Pinpoint the cell where the given text exists, returning its [X, Y] midpoint coordinate. 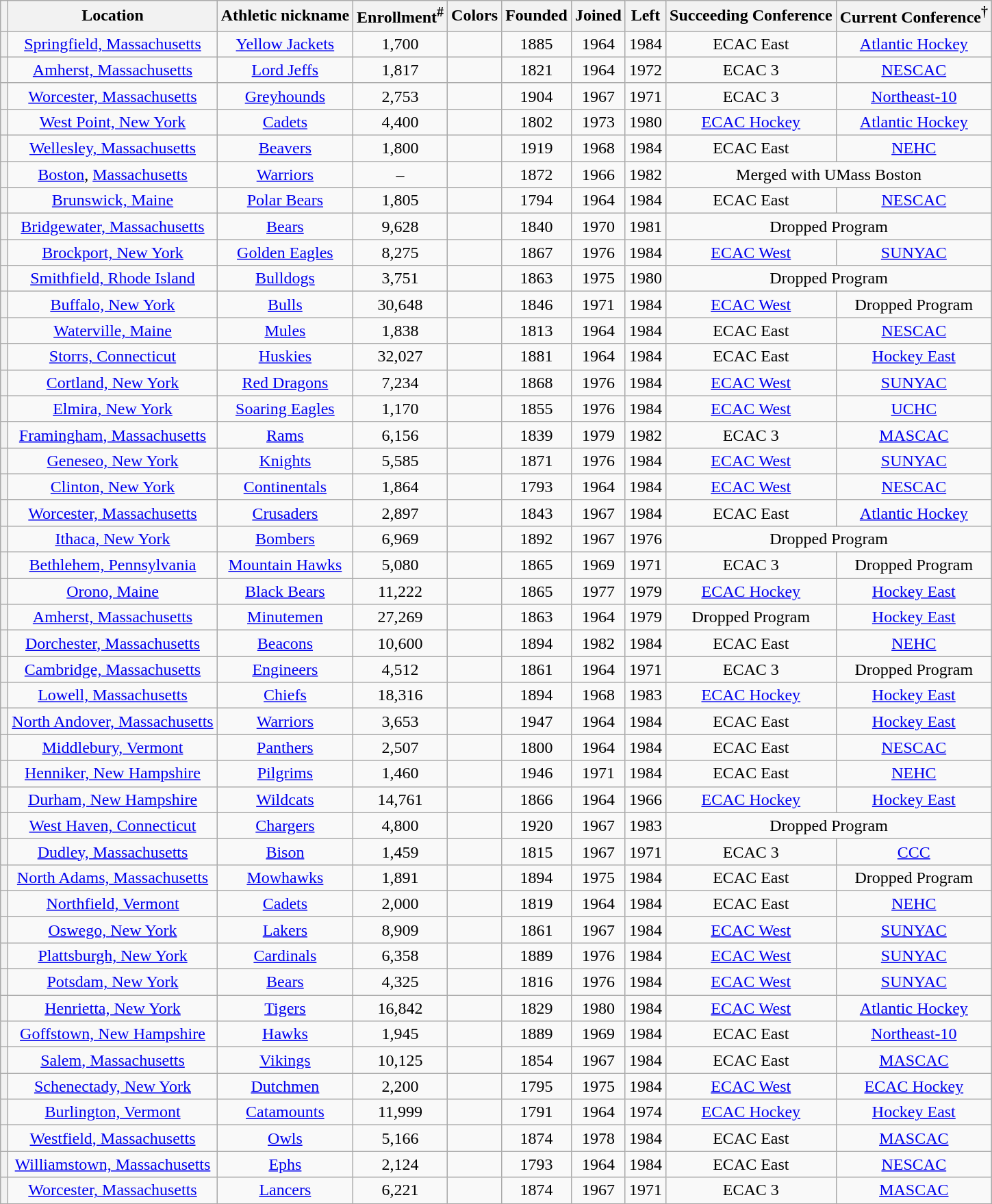
1972 [645, 70]
Joined [598, 16]
1839 [537, 435]
Bombers [285, 539]
Athletic nickname [285, 16]
West Point, New York [112, 122]
1881 [537, 357]
1,170 [400, 409]
West Haven, Connecticut [112, 825]
8,275 [400, 253]
Smithfield, Rhode Island [112, 279]
1974 [645, 1112]
1843 [537, 513]
Dutchmen [285, 1086]
Colors [475, 16]
Burlington, Vermont [112, 1112]
1815 [537, 851]
1867 [537, 253]
Bison [285, 851]
Black Bears [285, 591]
1919 [537, 149]
1868 [537, 383]
North Adams, Massachusetts [112, 878]
1871 [537, 461]
Oswego, New York [112, 930]
Mountain Hawks [285, 565]
Beacons [285, 643]
Bridgewater, Massachusetts [112, 227]
2,000 [400, 904]
4,400 [400, 122]
Greyhounds [285, 96]
Brunswick, Maine [112, 201]
Geneseo, New York [112, 461]
Henrietta, New York [112, 1008]
1,800 [400, 149]
1,805 [400, 201]
1819 [537, 904]
1970 [598, 227]
1,838 [400, 331]
Salem, Massachusetts [112, 1060]
1920 [537, 825]
Goffstown, New Hampshire [112, 1034]
Polar Bears [285, 201]
Waterville, Maine [112, 331]
1892 [537, 539]
2,897 [400, 513]
Golden Eagles [285, 253]
1872 [537, 175]
Lord Jeffs [285, 70]
1977 [598, 591]
– [400, 175]
1946 [537, 773]
1840 [537, 227]
Enrollment# [400, 16]
Potsdam, New York [112, 982]
1846 [537, 305]
Rams [285, 435]
2,507 [400, 747]
Ithaca, New York [112, 539]
Williamstown, Massachusetts [112, 1164]
1829 [537, 1008]
Orono, Maine [112, 591]
6,969 [400, 539]
5,080 [400, 565]
Cambridge, Massachusetts [112, 669]
6,156 [400, 435]
Hawks [285, 1034]
Henniker, New Hampshire [112, 773]
Huskies [285, 357]
Storrs, Connecticut [112, 357]
Chargers [285, 825]
Continentals [285, 487]
9,628 [400, 227]
Mowhawks [285, 878]
1,460 [400, 773]
1904 [537, 96]
1,945 [400, 1034]
Brockport, New York [112, 253]
Beavers [285, 149]
Chiefs [285, 695]
Cortland, New York [112, 383]
Soaring Eagles [285, 409]
Framingham, Massachusetts [112, 435]
CCC [913, 851]
Middlebury, Vermont [112, 747]
Schenectady, New York [112, 1086]
Dudley, Massachusetts [112, 851]
18,316 [400, 695]
Elmira, New York [112, 409]
Lakers [285, 930]
Lowell, Massachusetts [112, 695]
Crusaders [285, 513]
Succeeding Conference [752, 16]
1821 [537, 70]
7,234 [400, 383]
1947 [537, 721]
11,999 [400, 1112]
6,358 [400, 956]
Founded [537, 16]
Owls [285, 1138]
Location [112, 16]
6,221 [400, 1190]
4,512 [400, 669]
1981 [645, 227]
Dorchester, Massachusetts [112, 643]
1978 [598, 1138]
14,761 [400, 799]
1973 [598, 122]
Boston, Massachusetts [112, 175]
Plattsburgh, New York [112, 956]
Panthers [285, 747]
North Andover, Massachusetts [112, 721]
1802 [537, 122]
1791 [537, 1112]
Left [645, 16]
Minutemen [285, 617]
Catamounts [285, 1112]
Current Conference† [913, 16]
3,751 [400, 279]
2,200 [400, 1086]
8,909 [400, 930]
Northfield, Vermont [112, 904]
11,222 [400, 591]
Wildcats [285, 799]
Bulldogs [285, 279]
1885 [537, 44]
1854 [537, 1060]
10,600 [400, 643]
UCHC [913, 409]
1,891 [400, 878]
1794 [537, 201]
1,864 [400, 487]
Cardinals [285, 956]
Mules [285, 331]
Engineers [285, 669]
Clinton, New York [112, 487]
4,800 [400, 825]
32,027 [400, 357]
Yellow Jackets [285, 44]
1866 [537, 799]
5,585 [400, 461]
1,700 [400, 44]
Springfield, Massachusetts [112, 44]
Red Dragons [285, 383]
Knights [285, 461]
1813 [537, 331]
Buffalo, New York [112, 305]
30,648 [400, 305]
Durham, New Hampshire [112, 799]
Merged with UMass Boston [829, 175]
1800 [537, 747]
4,325 [400, 982]
Lancers [285, 1190]
1,459 [400, 851]
1816 [537, 982]
Pilgrims [285, 773]
1,817 [400, 70]
Wellesley, Massachusetts [112, 149]
Vikings [285, 1060]
2,124 [400, 1164]
5,166 [400, 1138]
Tigers [285, 1008]
Ephs [285, 1164]
27,269 [400, 617]
Bethlehem, Pennsylvania [112, 565]
3,653 [400, 721]
Bulls [285, 305]
2,753 [400, 96]
16,842 [400, 1008]
1855 [537, 409]
1795 [537, 1086]
10,125 [400, 1060]
Westfield, Massachusetts [112, 1138]
